Locate the cell with the specified text and output its [x, y] center coordinate. 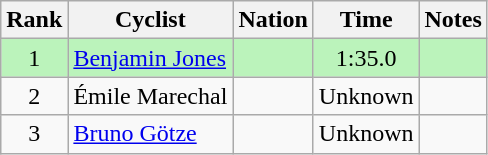
1:35.0 [366, 58]
Bruno Götze [150, 134]
3 [34, 134]
Time [366, 20]
Rank [34, 20]
Notes [453, 20]
Nation [273, 20]
Cyclist [150, 20]
2 [34, 96]
1 [34, 58]
Émile Marechal [150, 96]
Benjamin Jones [150, 58]
